Identify which cell holds the provided text, then report its [x, y] central coordinate. 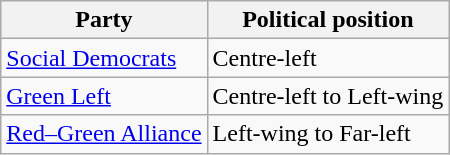
Social Democrats [104, 58]
Centre-left to Left-wing [328, 96]
Red–Green Alliance [104, 134]
Centre-left [328, 58]
Green Left [104, 96]
Party [104, 20]
Left-wing to Far-left [328, 134]
Political position [328, 20]
